Output the [x, y] coordinate of the center of the cell containing the given text.  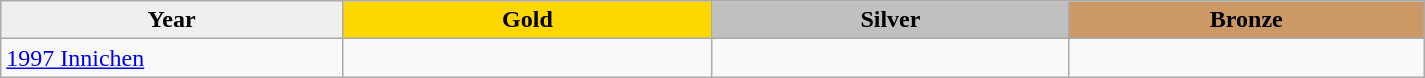
Gold [527, 20]
1997 Innichen [172, 58]
Silver [890, 20]
Bronze [1246, 20]
Year [172, 20]
